Pinpoint the cell where the given text exists, returning its (x, y) midpoint coordinate. 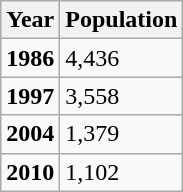
Population (122, 20)
2010 (30, 172)
2004 (30, 134)
1,379 (122, 134)
1986 (30, 58)
1,102 (122, 172)
Year (30, 20)
4,436 (122, 58)
1997 (30, 96)
3,558 (122, 96)
